Scan for the cell matching the given text and deliver its (x, y) coordinate at center. 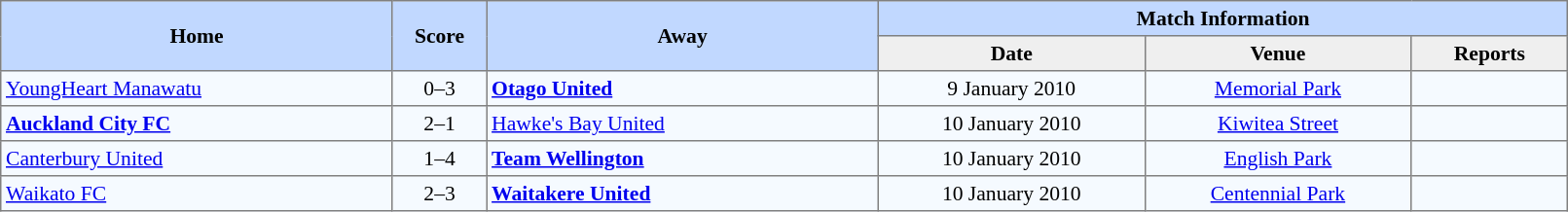
1–4 (440, 159)
Team Wellington (683, 159)
Waitakere United (683, 194)
Home (197, 36)
2–1 (440, 124)
Canterbury United (197, 159)
Away (683, 36)
Venue (1278, 53)
Memorial Park (1278, 88)
Reports (1489, 53)
9 January 2010 (1011, 88)
English Park (1278, 159)
Auckland City FC (197, 124)
2–3 (440, 194)
0–3 (440, 88)
YoungHeart Manawatu (197, 88)
Date (1011, 53)
Match Information (1222, 18)
Hawke's Bay United (683, 124)
Score (440, 36)
Waikato FC (197, 194)
Centennial Park (1278, 194)
Kiwitea Street (1278, 124)
Otago United (683, 88)
